Find where the given text appears and provide that cell's center as (x, y) coordinate. 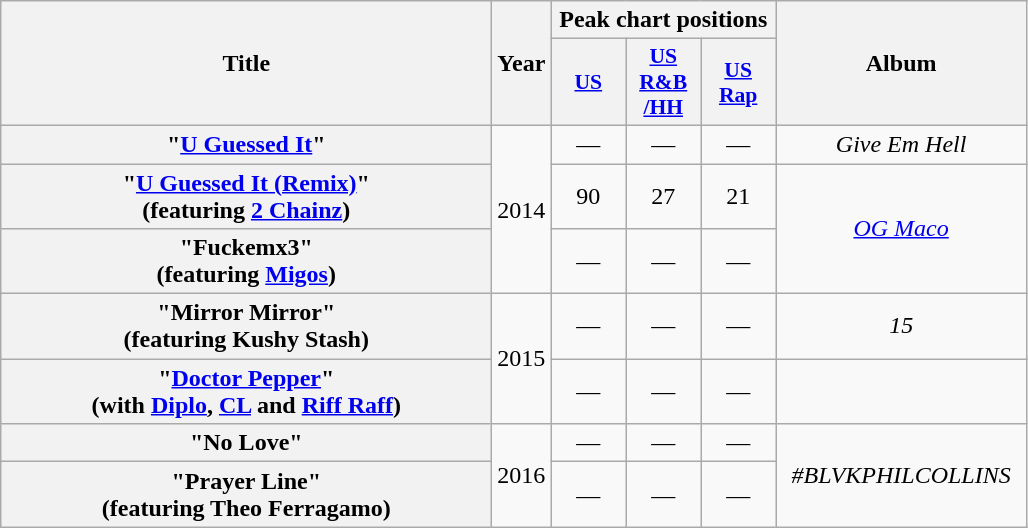
Peak chart positions (664, 20)
15 (902, 326)
"Prayer Line"(featuring Theo Ferragamo) (246, 494)
21 (738, 196)
"Doctor Pepper"(with Diplo, CL and Riff Raff) (246, 392)
#BLVKPHILCOLLINS (902, 476)
2014 (522, 209)
USRap (738, 82)
"No Love" (246, 443)
2016 (522, 476)
90 (588, 196)
USR&B/HH (664, 82)
"Mirror Mirror"(featuring Kushy Stash) (246, 326)
"Fuckemx3"(featuring Migos) (246, 262)
Year (522, 64)
OG Maco (902, 229)
"U Guessed It (Remix)"(featuring 2 Chainz) (246, 196)
"U Guessed It" (246, 144)
27 (664, 196)
2015 (522, 359)
US (588, 82)
Give Em Hell (902, 144)
Album (902, 64)
Title (246, 64)
